Provide the [X, Y] coordinate of the cell's center where the given text is located.  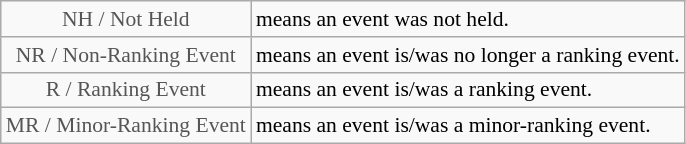
means an event is/was a minor-ranking event. [468, 126]
NH / Not Held [126, 19]
MR / Minor-Ranking Event [126, 126]
means an event is/was no longer a ranking event. [468, 55]
means an event is/was a ranking event. [468, 90]
means an event was not held. [468, 19]
R / Ranking Event [126, 90]
NR / Non-Ranking Event [126, 55]
